Search for the cell housing the specified text and yield its (X, Y) center coordinate. 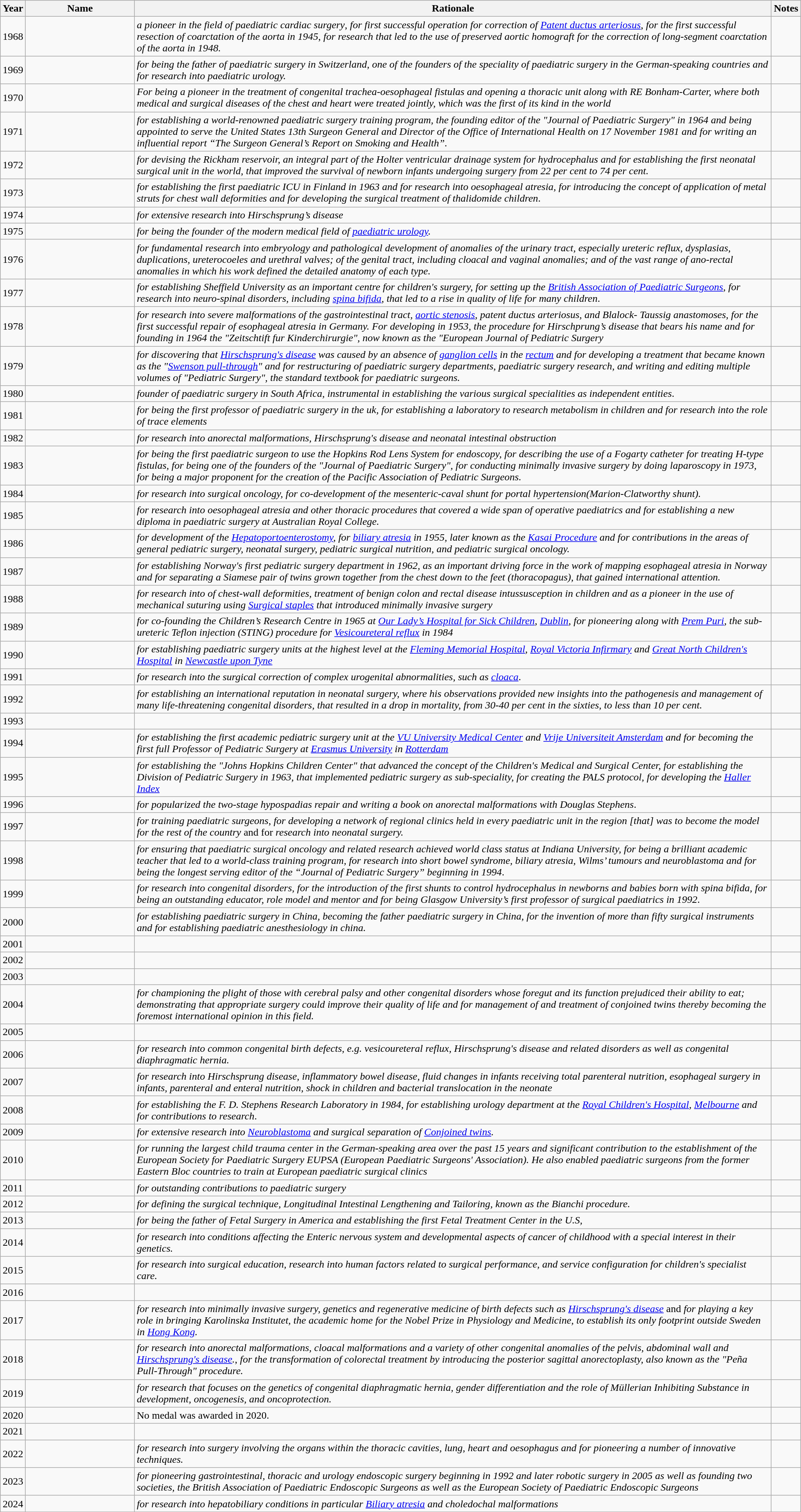
for extensive research into Neuroblastoma and surgical separation of Conjoined twins. (453, 1132)
for research into the surgical correction of complex urogenital abnormalities, such as cloaca. (453, 677)
for defining the surgical technique, Longitudinal Intestinal Lengthening and Tailoring, known as the Bianchi procedure. (453, 1204)
1982 (13, 438)
Year (13, 9)
1988 (13, 599)
2007 (13, 1082)
1999 (13, 894)
2010 (13, 1160)
1987 (13, 571)
for being the founder of the modern medical field of paediatric urology. (453, 231)
1981 (13, 416)
1980 (13, 394)
2005 (13, 1032)
2008 (13, 1110)
for research into anorectal malformations, Hirschsprung's disease and neonatal intestinal obstruction (453, 438)
1989 (13, 627)
1973 (13, 193)
1997 (13, 827)
2019 (13, 1393)
1970 (13, 98)
2023 (13, 1481)
1984 (13, 494)
1986 (13, 544)
2006 (13, 1054)
2022 (13, 1454)
1992 (13, 699)
No medal was awarded in 2020. (453, 1415)
1991 (13, 677)
founder of paediatric surgery in South Africa, instrumental in establishing the various surgical specialities as independent entities. (453, 394)
Rationale (453, 9)
for being the father of Fetal Surgery in America and establishing the first Fetal Treatment Center in the U.S, (453, 1220)
2001 (13, 944)
1985 (13, 515)
2020 (13, 1415)
2016 (13, 1292)
2013 (13, 1220)
1983 (13, 466)
for popularized the two-stage hypospadias repair and writing a book on anorectal malformations with Douglas Stephens. (453, 805)
2024 (13, 1503)
for research into hepatobiliary conditions in particular Biliary atresia and choledochal malformations (453, 1503)
2017 (13, 1320)
2012 (13, 1204)
for outstanding contributions to paediatric surgery (453, 1188)
2003 (13, 976)
for research into surgical oncology, for co-development of the mesenteric-caval shunt for portal hypertension(Marion-Clatworthy shunt). (453, 494)
2004 (13, 1004)
1968 (13, 36)
1977 (13, 293)
for extensive research into Hirschsprung’s disease (453, 215)
2002 (13, 960)
2021 (13, 1432)
1996 (13, 805)
1993 (13, 721)
1972 (13, 165)
2011 (13, 1188)
Name (80, 9)
1974 (13, 215)
2014 (13, 1242)
1971 (13, 131)
1995 (13, 777)
2009 (13, 1132)
1978 (13, 326)
2000 (13, 922)
1975 (13, 231)
2015 (13, 1271)
1976 (13, 259)
1998 (13, 860)
1969 (13, 70)
1994 (13, 743)
Notes (786, 9)
1990 (13, 655)
2018 (13, 1360)
1979 (13, 366)
